Scan for the cell matching the given text and deliver its (X, Y) coordinate at center. 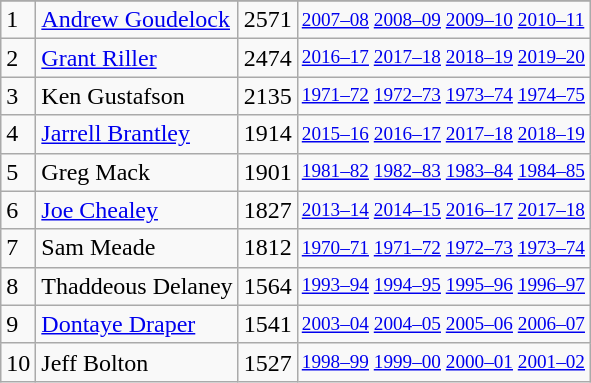
3 (18, 96)
2007–08 2008–09 2009–10 2010–11 (443, 20)
Jarrell Brantley (137, 134)
1970–71 1971–72 1972–73 1973–74 (443, 248)
4 (18, 134)
2474 (268, 58)
Andrew Goudelock (137, 20)
1 (18, 20)
Ken Gustafson (137, 96)
1981–82 1982–83 1983–84 1984–85 (443, 172)
2135 (268, 96)
9 (18, 324)
7 (18, 248)
Jeff Bolton (137, 362)
2016–17 2017–18 2018–19 2019–20 (443, 58)
1812 (268, 248)
1827 (268, 210)
Dontaye Draper (137, 324)
1971–72 1972–73 1973–74 1974–75 (443, 96)
Greg Mack (137, 172)
2013–14 2014–15 2016–17 2017–18 (443, 210)
Sam Meade (137, 248)
2015–16 2016–17 2017–18 2018–19 (443, 134)
6 (18, 210)
1901 (268, 172)
5 (18, 172)
1564 (268, 286)
Grant Riller (137, 58)
8 (18, 286)
Joe Chealey (137, 210)
1914 (268, 134)
1541 (268, 324)
1527 (268, 362)
2571 (268, 20)
1993–94 1994–95 1995–96 1996–97 (443, 286)
10 (18, 362)
Thaddeous Delaney (137, 286)
2003–04 2004–05 2005–06 2006–07 (443, 324)
1998–99 1999–00 2000–01 2001–02 (443, 362)
2 (18, 58)
